Locate the cell with the specified text and output its [x, y] center coordinate. 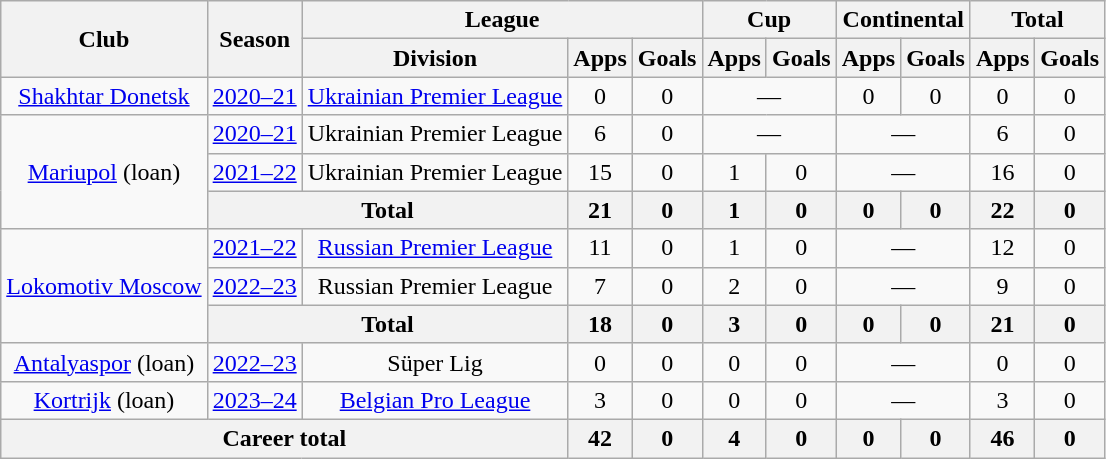
Shakhtar Donetsk [104, 96]
Süper Lig [435, 362]
Antalyaspor (loan) [104, 362]
9 [1002, 286]
42 [600, 438]
Club [104, 39]
22 [1002, 210]
2023–24 [254, 400]
7 [600, 286]
15 [600, 172]
Division [435, 58]
Continental [903, 20]
2 [734, 286]
Mariupol (loan) [104, 172]
Career total [284, 438]
Season [254, 39]
11 [600, 248]
18 [600, 324]
12 [1002, 248]
Kortrijk (loan) [104, 400]
Cup [769, 20]
League [502, 20]
Lokomotiv Moscow [104, 286]
Belgian Pro League [435, 400]
16 [1002, 172]
46 [1002, 438]
4 [734, 438]
